Return [X, Y] of the center of cell containing provided text 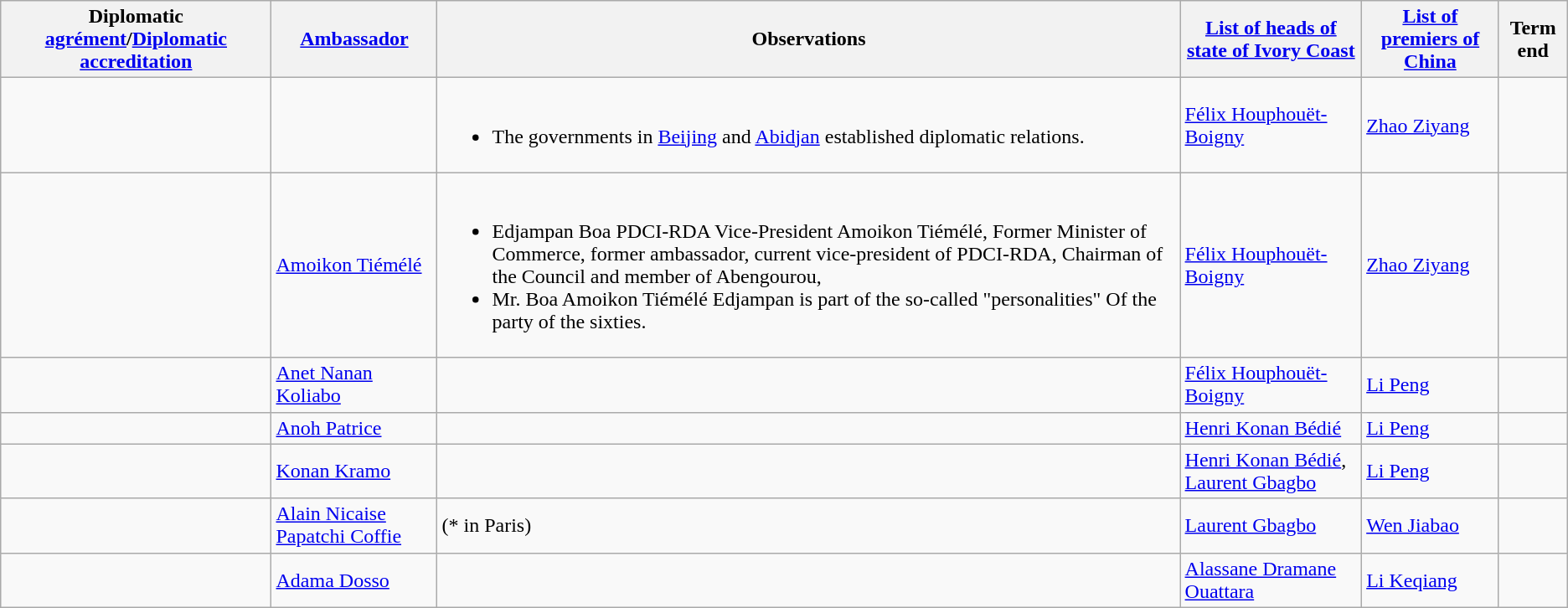
Observations [809, 39]
Li Keqiang [1431, 580]
Henri Konan Bédié [1271, 428]
The governments in Beijing and Abidjan established diplomatic relations. [809, 126]
Anoh Patrice [354, 428]
Alassane Dramane Ouattara [1271, 580]
Term end [1533, 39]
Wen Jiabao [1431, 526]
Anet Nanan Koliabo [354, 385]
List of premiers of China [1431, 39]
Alain Nicaise Papatchi Coffie [354, 526]
List of heads of state of Ivory Coast [1271, 39]
Diplomatic agrément/Diplomatic accreditation [136, 39]
Adama Dosso [354, 580]
Konan Kramo [354, 471]
Ambassador [354, 39]
Henri Konan Bédié, Laurent Gbagbo [1271, 471]
(* in Paris) [809, 526]
Laurent Gbagbo [1271, 526]
Amoikon Tiémélé [354, 265]
